Return the [x, y] coordinate for the center point of the cell that contains the specified text.  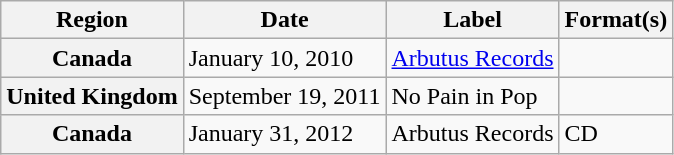
Region [92, 20]
Label [472, 20]
Date [284, 20]
CD [616, 134]
Format(s) [616, 20]
United Kingdom [92, 96]
January 10, 2010 [284, 58]
September 19, 2011 [284, 96]
No Pain in Pop [472, 96]
January 31, 2012 [284, 134]
